From the cell containing the given text, extract its center point as [X, Y] coordinate. 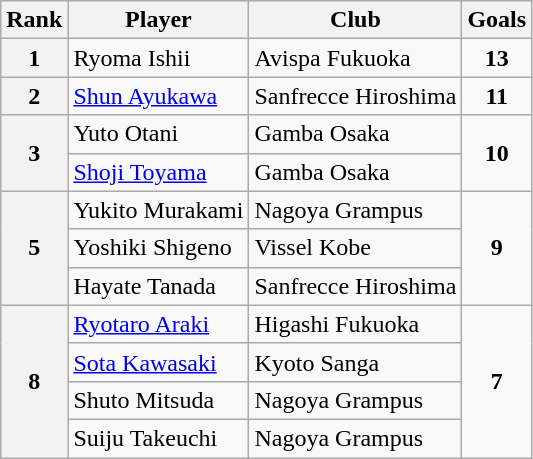
3 [34, 153]
Shoji Toyama [158, 172]
1 [34, 58]
Shun Ayukawa [158, 96]
Yukito Murakami [158, 210]
Ryoma Ishii [158, 58]
Avispa Fukuoka [356, 58]
Sota Kawasaki [158, 362]
Player [158, 20]
Higashi Fukuoka [356, 324]
2 [34, 96]
5 [34, 248]
Yoshiki Shigeno [158, 248]
Rank [34, 20]
13 [497, 58]
Goals [497, 20]
9 [497, 248]
Kyoto Sanga [356, 362]
Hayate Tanada [158, 286]
Shuto Mitsuda [158, 400]
Ryotaro Araki [158, 324]
Vissel Kobe [356, 248]
7 [497, 381]
Club [356, 20]
11 [497, 96]
Yuto Otani [158, 134]
10 [497, 153]
Suiju Takeuchi [158, 438]
8 [34, 381]
